From the cell containing the given text, extract its center point as (X, Y) coordinate. 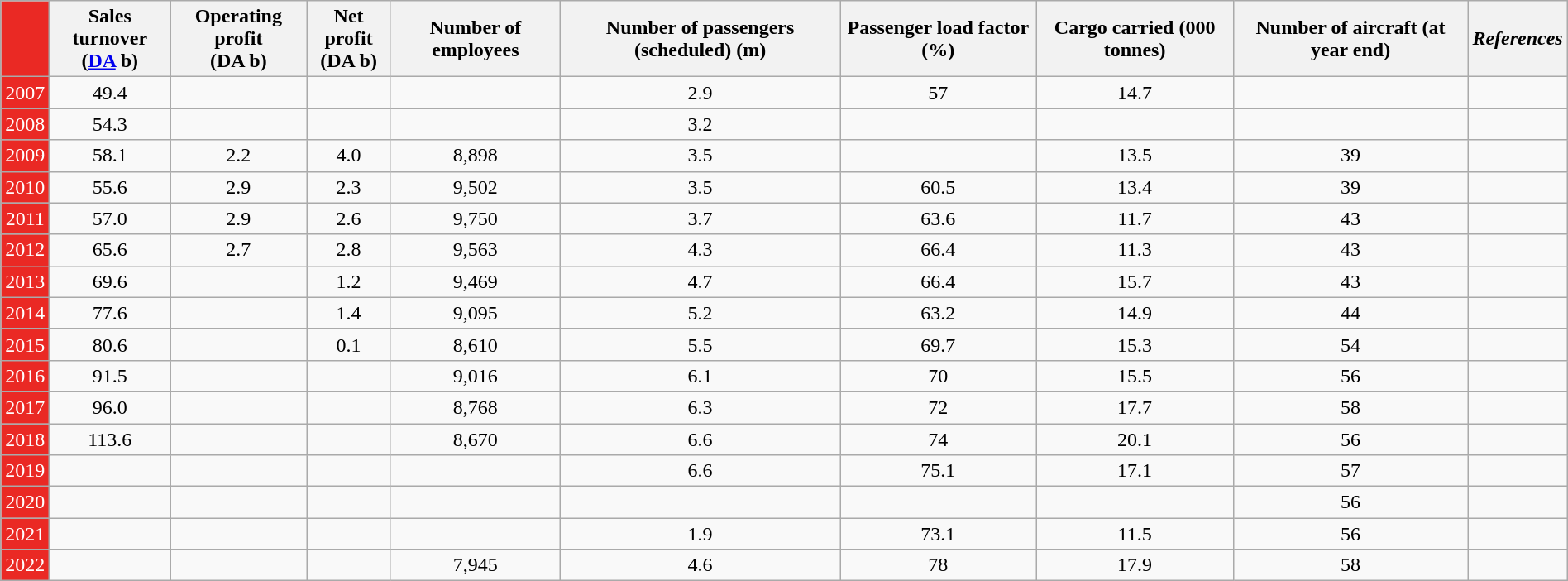
Net profit(DA b) (349, 39)
1.4 (349, 313)
2020 (25, 502)
11.3 (1135, 250)
65.6 (110, 250)
2015 (25, 344)
2022 (25, 565)
9,016 (475, 376)
Number of employees (475, 39)
74 (938, 439)
2010 (25, 187)
63.6 (938, 218)
4.6 (700, 565)
8,898 (475, 156)
69.7 (938, 344)
2011 (25, 218)
2.2 (238, 156)
15.5 (1135, 376)
70 (938, 376)
3.7 (700, 218)
5.2 (700, 313)
4.0 (349, 156)
9,095 (475, 313)
91.5 (110, 376)
2012 (25, 250)
17.7 (1135, 407)
17.9 (1135, 565)
60.5 (938, 187)
44 (1350, 313)
2014 (25, 313)
2.7 (238, 250)
4.7 (700, 281)
9,469 (475, 281)
13.4 (1135, 187)
2009 (25, 156)
7,945 (475, 565)
20.1 (1135, 439)
9,502 (475, 187)
49.4 (110, 93)
0.1 (349, 344)
96.0 (110, 407)
55.6 (110, 187)
Passenger load factor (%) (938, 39)
2017 (25, 407)
75.1 (938, 471)
2007 (25, 93)
5.5 (700, 344)
11.7 (1135, 218)
58.1 (110, 156)
63.2 (938, 313)
1.2 (349, 281)
14.7 (1135, 93)
13.5 (1135, 156)
57.0 (110, 218)
3.2 (700, 124)
2016 (25, 376)
15.3 (1135, 344)
2.8 (349, 250)
54.3 (110, 124)
73.1 (938, 534)
2019 (25, 471)
References (1518, 39)
8,768 (475, 407)
11.5 (1135, 534)
17.1 (1135, 471)
14.9 (1135, 313)
9,750 (475, 218)
2.3 (349, 187)
2013 (25, 281)
Operating profit(DA b) (238, 39)
77.6 (110, 313)
Cargo carried (000 tonnes) (1135, 39)
8,670 (475, 439)
80.6 (110, 344)
6.3 (700, 407)
72 (938, 407)
Sales turnover(DA b) (110, 39)
15.7 (1135, 281)
8,610 (475, 344)
54 (1350, 344)
2021 (25, 534)
4.3 (700, 250)
9,563 (475, 250)
1.9 (700, 534)
113.6 (110, 439)
2008 (25, 124)
6.1 (700, 376)
2018 (25, 439)
78 (938, 565)
Number of passengers (scheduled) (m) (700, 39)
2.6 (349, 218)
Number of aircraft (at year end) (1350, 39)
69.6 (110, 281)
